Pinpoint the cell where the given text exists, returning its (x, y) midpoint coordinate. 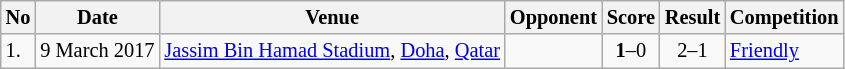
Result (692, 17)
Date (97, 17)
Score (631, 17)
Venue (332, 17)
1–0 (631, 51)
Competition (784, 17)
Friendly (784, 51)
2–1 (692, 51)
Opponent (554, 17)
9 March 2017 (97, 51)
No (18, 17)
Jassim Bin Hamad Stadium, Doha, Qatar (332, 51)
1. (18, 51)
